Find where the given text appears and provide that cell's center as [x, y] coordinate. 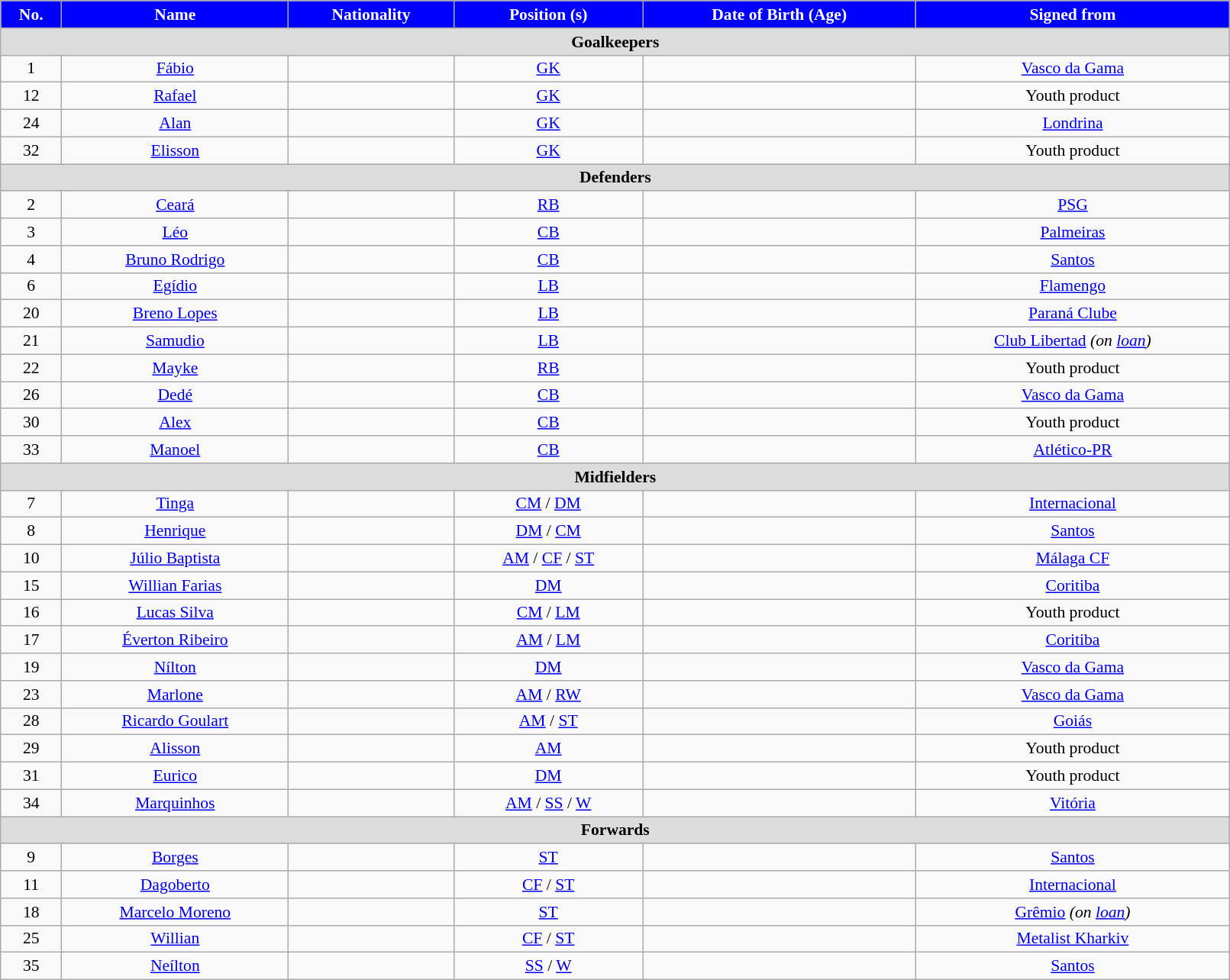
AM / LM [548, 640]
4 [31, 260]
Éverton Ribeiro [176, 640]
Elisson [176, 150]
Alex [176, 423]
Breno Lopes [176, 314]
Goiás [1073, 721]
Tinga [176, 504]
11 [31, 885]
25 [31, 939]
Eurico [176, 776]
6 [31, 286]
Bruno Rodrigo [176, 260]
9 [31, 858]
Position (s) [548, 15]
20 [31, 314]
Júlio Baptista [176, 559]
AM / CF / ST [548, 559]
3 [31, 232]
Lucas Silva [176, 613]
AM / RW [548, 695]
Willian [176, 939]
29 [31, 749]
32 [31, 150]
18 [31, 912]
34 [31, 803]
28 [31, 721]
19 [31, 667]
Manoel [176, 450]
2 [31, 205]
SS / W [548, 966]
Ricardo Goulart [176, 721]
Atlético-PR [1073, 450]
23 [31, 695]
Henrique [176, 531]
Grêmio (on loan) [1073, 912]
1 [31, 69]
Club Libertad (on loan) [1073, 341]
CM / LM [548, 613]
Marquinhos [176, 803]
Borges [176, 858]
CM / DM [548, 504]
Goalkeepers [615, 42]
Paraná Clube [1073, 314]
Mayke [176, 368]
Egídio [176, 286]
Vitória [1073, 803]
Flamengo [1073, 286]
Londrina [1073, 124]
35 [31, 966]
21 [31, 341]
Ceará [176, 205]
Alisson [176, 749]
Léo [176, 232]
No. [31, 15]
Date of Birth (Age) [779, 15]
Marcelo Moreno [176, 912]
Marlone [176, 695]
8 [31, 531]
15 [31, 585]
Nílton [176, 667]
12 [31, 96]
Name [176, 15]
Signed from [1073, 15]
PSG [1073, 205]
AM [548, 749]
31 [31, 776]
16 [31, 613]
Metalist Kharkiv [1073, 939]
17 [31, 640]
Alan [176, 124]
7 [31, 504]
Defenders [615, 178]
Midfielders [615, 477]
Samudio [176, 341]
Dagoberto [176, 885]
AM / ST [548, 721]
Palmeiras [1073, 232]
AM / SS / W [548, 803]
Nationality [371, 15]
26 [31, 395]
22 [31, 368]
Willian Farias [176, 585]
24 [31, 124]
DM / CM [548, 531]
Dedé [176, 395]
Neílton [176, 966]
33 [31, 450]
10 [31, 559]
Rafael [176, 96]
Málaga CF [1073, 559]
Fábio [176, 69]
Forwards [615, 830]
30 [31, 423]
